Output the [X, Y] coordinate of the center of the cell containing the given text.  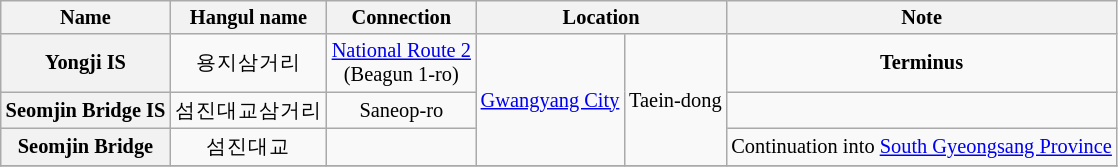
Name [86, 17]
Continuation into South Gyeongsang Province [921, 146]
Note [921, 17]
용지삼거리 [248, 63]
Terminus [921, 63]
섬진대교 [248, 146]
Seomjin Bridge IS [86, 110]
Gwangyang City [550, 100]
Saneop-ro [402, 110]
섬진대교삼거리 [248, 110]
National Route 2(Beagun 1-ro) [402, 63]
Location [602, 17]
Yongji IS [86, 63]
Connection [402, 17]
Taein-dong [675, 100]
Hangul name [248, 17]
Seomjin Bridge [86, 146]
